Extract the (x, y) coordinate from the center of the cell holding the provided text.  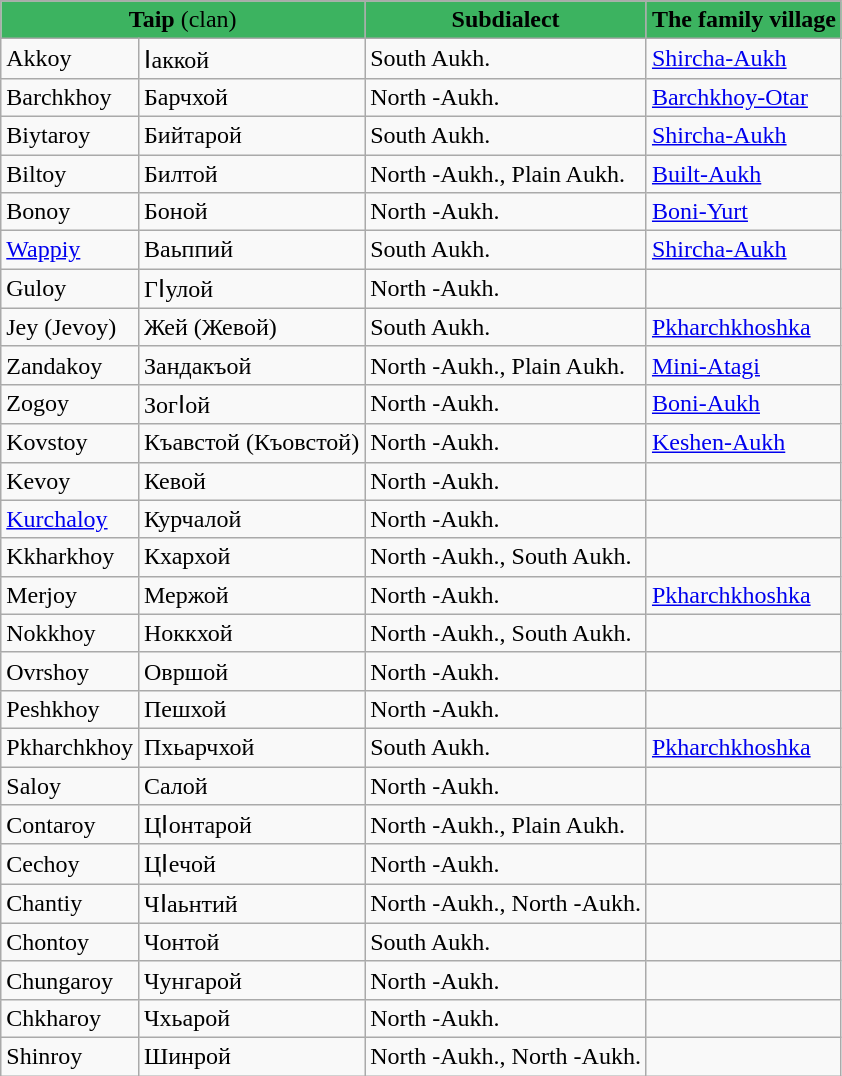
Къавстой (Къовстой) (251, 443)
Jey (Jevoy) (70, 327)
Barchkhoy (70, 97)
Guloy (70, 289)
ЗогӀой (251, 404)
Nokkhoy (70, 633)
Zogoy (70, 404)
Saloy (70, 785)
Contaroy (70, 825)
ГӀулой (251, 289)
Пешхой (251, 709)
Peshkhoy (70, 709)
Жей (Жевой) (251, 327)
ЦӀечой (251, 864)
Built-Aukh (744, 173)
Boni-Aukh (744, 404)
Kkharkhoy (70, 557)
Чхьарой (251, 1018)
Akkoy (70, 59)
Boni-Yurt (744, 212)
Пхьарчхой (251, 747)
Kevoy (70, 481)
Билтой (251, 173)
Taip (clan) (183, 20)
Чунгарой (251, 980)
Ӏаккой (251, 59)
Кхархой (251, 557)
Мержой (251, 595)
Салой (251, 785)
Кевой (251, 481)
Cechoy (70, 864)
Барчхой (251, 97)
Mini-Atagi (744, 365)
Ваьппий (251, 250)
Зандакъой (251, 365)
Ovrshoy (70, 671)
Subdialect (506, 20)
Kovstoy (70, 443)
Овршой (251, 671)
Chontoy (70, 942)
ЦӀонтарой (251, 825)
ЧӀаьнтий (251, 904)
Wappiy (70, 250)
Shinroy (70, 1056)
Чонтой (251, 942)
Zandakoy (70, 365)
Pkharchkhoy (70, 747)
Курчалой (251, 519)
Ноккхой (251, 633)
Barchkhoy-Otar (744, 97)
The family village (744, 20)
Kurchaloy (70, 519)
Keshen-Aukh (744, 443)
Biltoy (70, 173)
Бийтарой (251, 135)
Bonoy (70, 212)
Biytaroy (70, 135)
Merjoy (70, 595)
Шинрой (251, 1056)
Chantiy (70, 904)
Chkharoy (70, 1018)
Chungaroy (70, 980)
Боной (251, 212)
